Pinpoint the cell where the given text exists, returning its (x, y) midpoint coordinate. 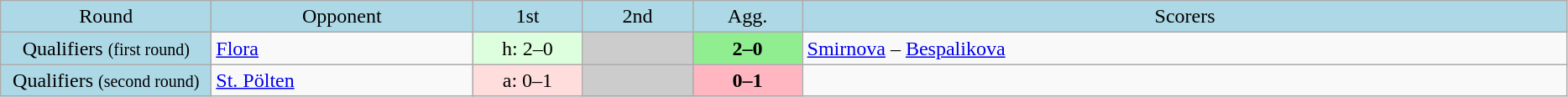
Round (106, 17)
Scorers (1185, 17)
Opponent (342, 17)
Smirnova – Bespalikova (1185, 48)
Agg. (747, 17)
St. Pölten (342, 80)
2nd (638, 17)
0–1 (747, 80)
1st (527, 17)
Qualifiers (second round) (106, 80)
h: 2–0 (527, 48)
a: 0–1 (527, 80)
Qualifiers (first round) (106, 48)
2–0 (747, 48)
Flora (342, 48)
